Find where the given text appears and provide that cell's center as (X, Y) coordinate. 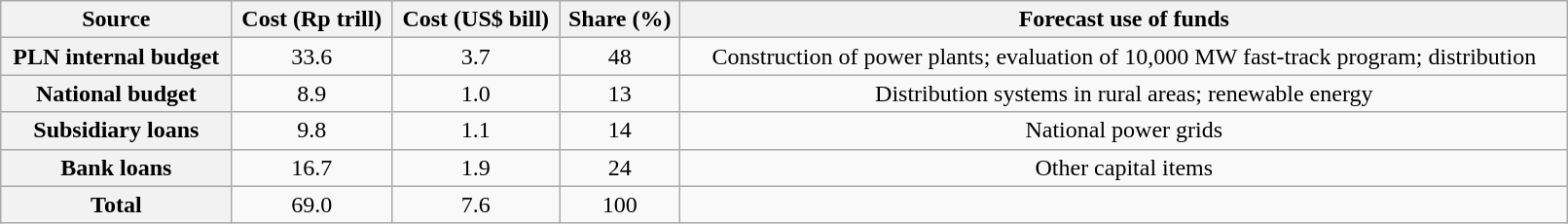
3.7 (476, 56)
1.0 (476, 93)
13 (620, 93)
Bank loans (117, 168)
Share (%) (620, 19)
Cost (Rp trill) (311, 19)
9.8 (311, 131)
8.9 (311, 93)
Total (117, 205)
PLN internal budget (117, 56)
Distribution systems in rural areas; renewable energy (1124, 93)
Forecast use of funds (1124, 19)
1.9 (476, 168)
16.7 (311, 168)
Other capital items (1124, 168)
7.6 (476, 205)
69.0 (311, 205)
Cost (US$ bill) (476, 19)
100 (620, 205)
24 (620, 168)
Source (117, 19)
1.1 (476, 131)
National budget (117, 93)
National power grids (1124, 131)
33.6 (311, 56)
Construction of power plants; evaluation of 10,000 MW fast-track program; distribution (1124, 56)
Subsidiary loans (117, 131)
48 (620, 56)
14 (620, 131)
